For the text-containing cell, return its midpoint in [X, Y] coordinate format. 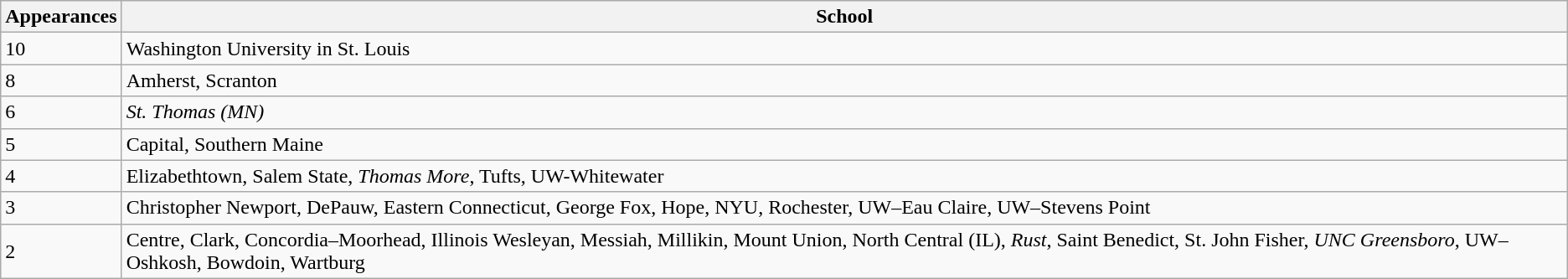
Christopher Newport, DePauw, Eastern Connecticut, George Fox, Hope, NYU, Rochester, UW–Eau Claire, UW–Stevens Point [844, 208]
6 [61, 112]
10 [61, 49]
Appearances [61, 17]
4 [61, 176]
8 [61, 80]
3 [61, 208]
Capital, Southern Maine [844, 144]
5 [61, 144]
Amherst, Scranton [844, 80]
Washington University in St. Louis [844, 49]
2 [61, 251]
Elizabethtown, Salem State, Thomas More, Tufts, UW-Whitewater [844, 176]
School [844, 17]
St. Thomas (MN) [844, 112]
